Detect which cell encompasses the target text, then output its [X, Y] center coordinate. 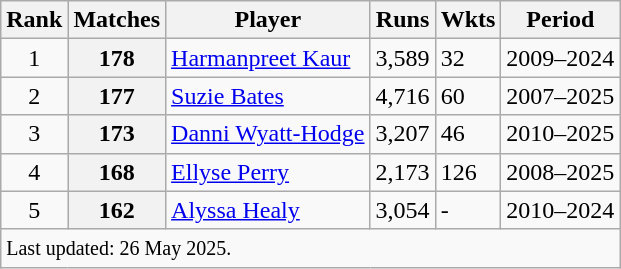
Suzie Bates [268, 96]
4,716 [402, 96]
Last updated: 26 May 2025. [310, 248]
126 [468, 172]
162 [117, 210]
Danni Wyatt-Hodge [268, 134]
177 [117, 96]
168 [117, 172]
2008–2025 [560, 172]
Period [560, 20]
1 [34, 58]
5 [34, 210]
173 [117, 134]
Player [268, 20]
Rank [34, 20]
2,173 [402, 172]
Harmanpreet Kaur [268, 58]
2 [34, 96]
2007–2025 [560, 96]
Alyssa Healy [268, 210]
60 [468, 96]
3,054 [402, 210]
3,589 [402, 58]
Matches [117, 20]
46 [468, 134]
178 [117, 58]
3,207 [402, 134]
3 [34, 134]
32 [468, 58]
2010–2024 [560, 210]
Runs [402, 20]
- [468, 210]
Wkts [468, 20]
2010–2025 [560, 134]
4 [34, 172]
2009–2024 [560, 58]
Ellyse Perry [268, 172]
